Detect which cell encompasses the target text, then output its (x, y) center coordinate. 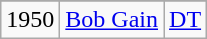
Bob Gain (112, 20)
1950 (30, 20)
DT (186, 20)
